Return the (X, Y) coordinate for the center point of the cell that contains the specified text.  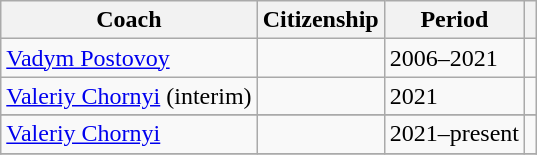
Citizenship (320, 20)
2021 (454, 96)
Valeriy Chornyi (interim) (129, 96)
2021–present (454, 134)
2006–2021 (454, 58)
Vadym Postovoy (129, 58)
Period (454, 20)
Valeriy Chornyi (129, 134)
Coach (129, 20)
